Detect which cell encompasses the target text, then output its [X, Y] center coordinate. 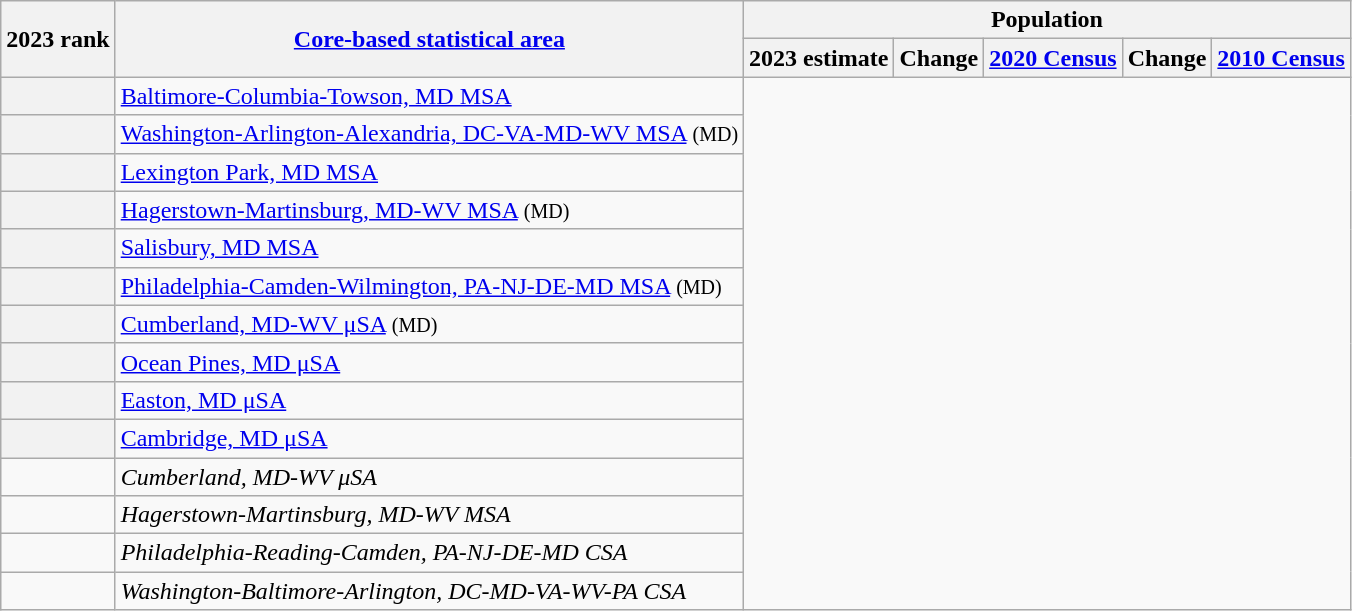
Philadelphia-Camden-Wilmington, PA-NJ-DE-MD MSA (MD) [429, 286]
2023 rank [58, 39]
2023 estimate [819, 58]
Baltimore-Columbia-Towson, MD MSA [429, 96]
Cumberland, MD-WV μSA [429, 477]
Washington-Arlington-Alexandria, DC-VA-MD-WV MSA (MD) [429, 134]
Ocean Pines, MD μSA [429, 362]
Hagerstown-Martinsburg, MD-WV MSA (MD) [429, 210]
Cambridge, MD μSA [429, 438]
Hagerstown-Martinsburg, MD-WV MSA [429, 515]
Philadelphia-Reading-Camden, PA-NJ-DE-MD CSA [429, 553]
Cumberland, MD-WV μSA (MD) [429, 324]
2010 Census [1281, 58]
Lexington Park, MD MSA [429, 172]
Salisbury, MD MSA [429, 248]
2020 Census [1053, 58]
Core-based statistical area [429, 39]
Population [1048, 20]
Washington-Baltimore-Arlington, DC-MD-VA-WV-PA CSA [429, 591]
Easton, MD μSA [429, 400]
